Provide the (x, y) coordinate of the cell's center where the given text is located.  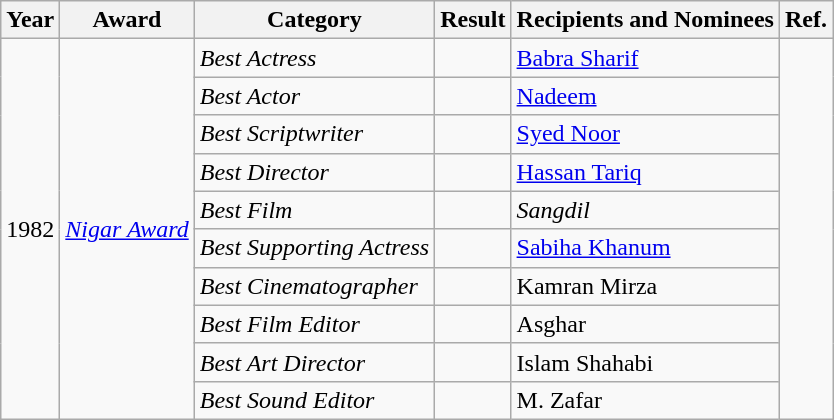
Result (473, 20)
Year (30, 20)
Nigar Award (127, 230)
Islam Shahabi (645, 362)
Best Film (314, 210)
Syed Noor (645, 134)
Best Cinematographer (314, 286)
Ref. (806, 20)
Best Film Editor (314, 324)
Best Art Director (314, 362)
Sangdil (645, 210)
Best Actor (314, 96)
Best Supporting Actress (314, 248)
1982 (30, 230)
Asghar (645, 324)
Best Scriptwriter (314, 134)
Sabiha Khanum (645, 248)
Best Actress (314, 58)
M. Zafar (645, 400)
Best Sound Editor (314, 400)
Nadeem (645, 96)
Hassan Tariq (645, 172)
Babra Sharif (645, 58)
Recipients and Nominees (645, 20)
Award (127, 20)
Best Director (314, 172)
Category (314, 20)
Kamran Mirza (645, 286)
